Locate the cell with the specified text and output its (X, Y) center coordinate. 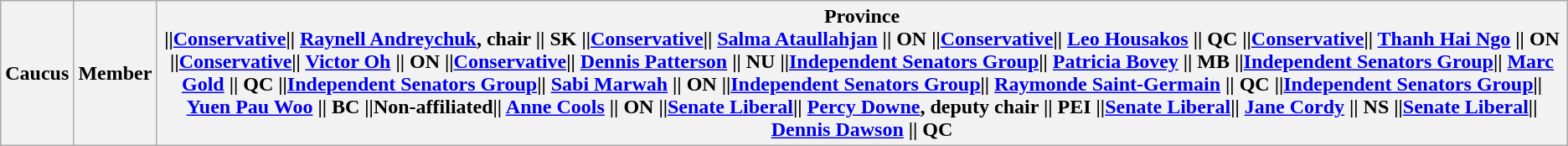
Caucus (37, 74)
Member (116, 74)
